Search for the cell housing the specified text and yield its (x, y) center coordinate. 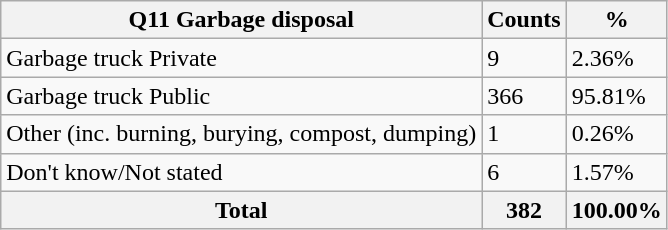
100.00% (616, 210)
1 (524, 134)
6 (524, 172)
382 (524, 210)
Total (242, 210)
Counts (524, 20)
2.36% (616, 58)
Other (inc. burning, burying, compost, dumping) (242, 134)
9 (524, 58)
Don't know/Not stated (242, 172)
1.57% (616, 172)
0.26% (616, 134)
Garbage truck Public (242, 96)
95.81% (616, 96)
366 (524, 96)
Q11 Garbage disposal (242, 20)
% (616, 20)
Garbage truck Private (242, 58)
